Locate the cell with the specified text and output its (X, Y) center coordinate. 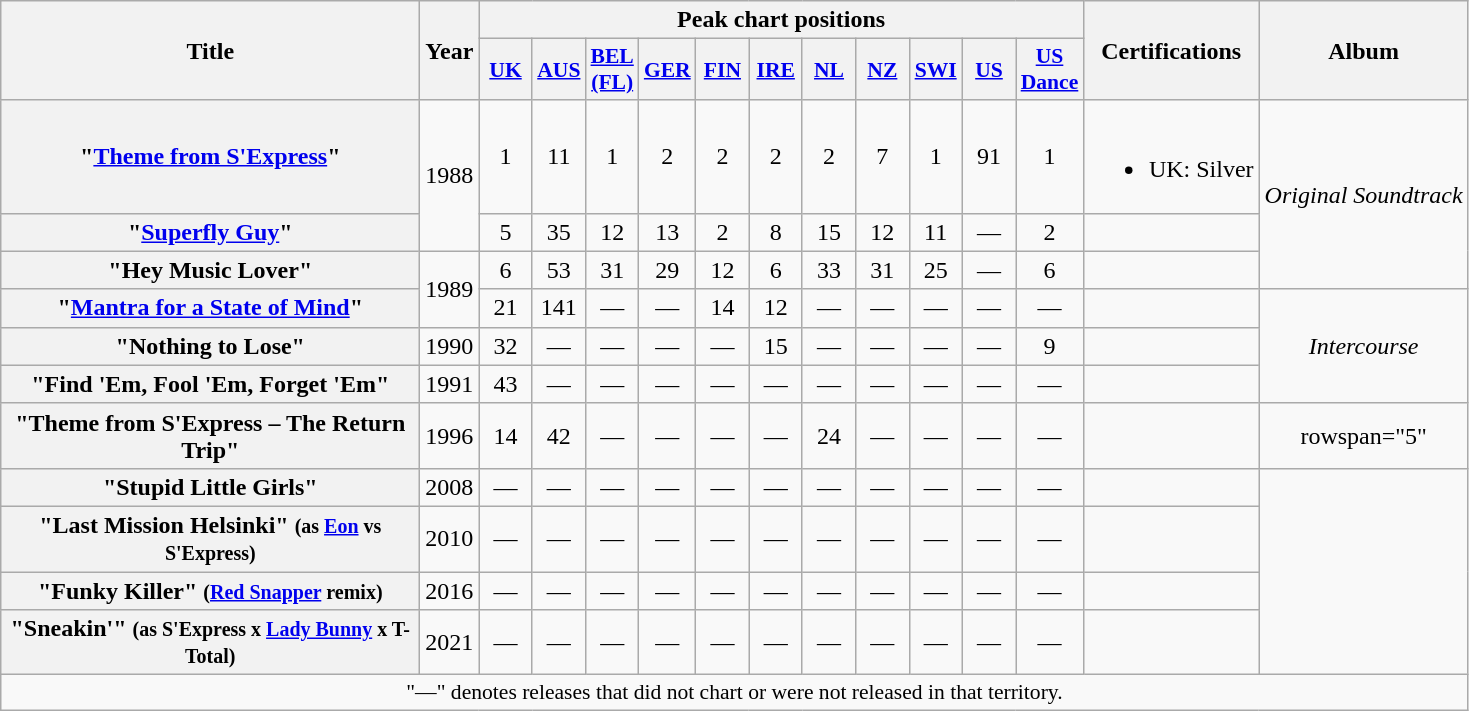
Year (450, 50)
1988 (450, 176)
UK: Silver (1171, 156)
AUS (558, 70)
25 (936, 270)
Album (1364, 50)
"Find 'Em, Fool 'Em, Forget 'Em" (210, 384)
Title (210, 50)
"Hey Music Lover" (210, 270)
21 (506, 308)
2021 (450, 642)
Intercourse (1364, 346)
141 (558, 308)
"Funky Killer" (Red Snapper remix) (210, 591)
24 (828, 436)
43 (506, 384)
5 (506, 232)
7 (882, 156)
8 (776, 232)
"Superfly Guy" (210, 232)
US (988, 70)
2010 (450, 538)
53 (558, 270)
1991 (450, 384)
UK (506, 70)
Certifications (1171, 50)
1989 (450, 289)
"Last Mission Helsinki" (as Eon vs S'Express) (210, 538)
NZ (882, 70)
35 (558, 232)
US Dance (1050, 70)
33 (828, 270)
13 (668, 232)
2016 (450, 591)
"—" denotes releases that did not chart or were not released in that territory. (734, 693)
"Stupid Little Girls" (210, 487)
32 (506, 346)
Original Soundtrack (1364, 194)
IRE (776, 70)
GER (668, 70)
91 (988, 156)
"Theme from S'Express – The Return Trip" (210, 436)
SWI (936, 70)
rowspan="5" (1364, 436)
"Mantra for a State of Mind" (210, 308)
"Nothing to Lose" (210, 346)
1996 (450, 436)
9 (1050, 346)
1990 (450, 346)
NL (828, 70)
BEL(FL) (612, 70)
"Theme from S'Express" (210, 156)
42 (558, 436)
29 (668, 270)
FIN (722, 70)
Peak chart positions (781, 20)
2008 (450, 487)
"Sneakin'" (as S'Express x Lady Bunny x T-Total) (210, 642)
